Extract the (X, Y) coordinate from the center of the cell holding the provided text.  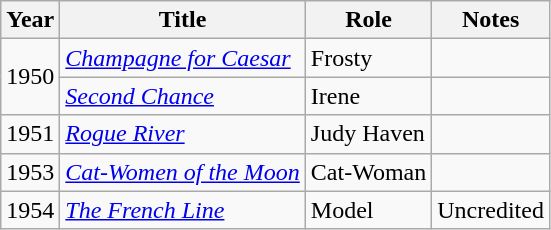
1950 (30, 77)
1953 (30, 172)
Uncredited (491, 210)
Cat-Women of the Moon (182, 172)
Irene (368, 96)
Rogue River (182, 134)
1951 (30, 134)
Second Chance (182, 96)
Notes (491, 20)
1954 (30, 210)
Frosty (368, 58)
Cat-Woman (368, 172)
The French Line (182, 210)
Model (368, 210)
Role (368, 20)
Judy Haven (368, 134)
Title (182, 20)
Champagne for Caesar (182, 58)
Year (30, 20)
